Locate the cell with the specified text and output its [X, Y] center coordinate. 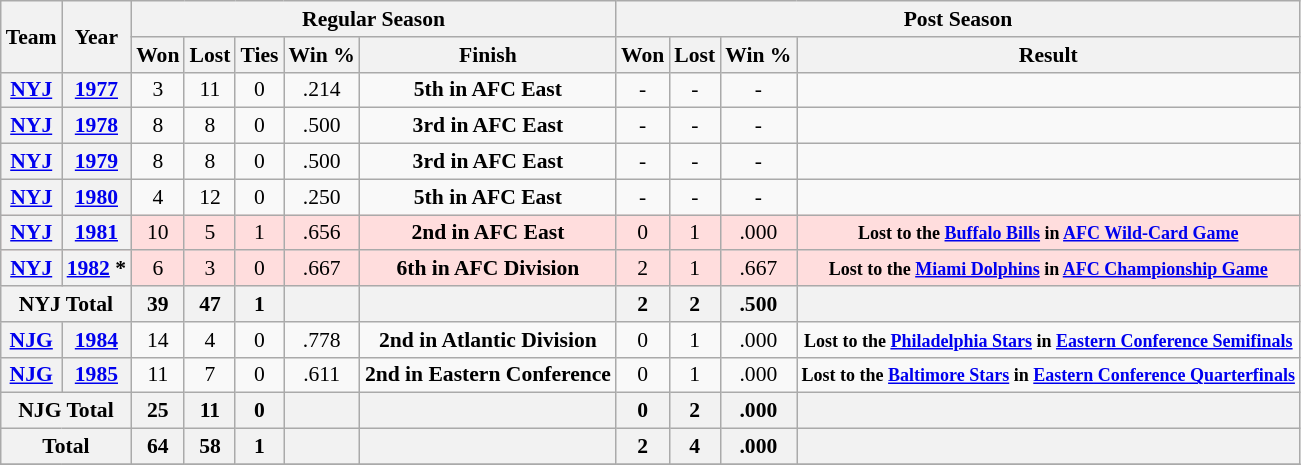
1984 [96, 340]
1979 [96, 162]
47 [210, 304]
.611 [322, 375]
.656 [322, 233]
NJG Total [66, 411]
6 [158, 269]
Year [96, 36]
.250 [322, 197]
7 [210, 375]
Lost to the Baltimore Stars in Eastern Conference Quarterfinals [1048, 375]
64 [158, 447]
58 [210, 447]
25 [158, 411]
Post Season [958, 19]
1985 [96, 375]
6th in AFC Division [488, 269]
.214 [322, 90]
Finish [488, 55]
Result [1048, 55]
1978 [96, 126]
Lost to the Buffalo Bills in AFC Wild-Card Game [1048, 233]
2nd in AFC East [488, 233]
12 [210, 197]
Ties [259, 55]
Regular Season [374, 19]
1982 * [96, 269]
Lost to the Philadelphia Stars in Eastern Conference Semifinals [1048, 340]
Lost to the Miami Dolphins in AFC Championship Game [1048, 269]
39 [158, 304]
5 [210, 233]
1977 [96, 90]
NYJ Total [66, 304]
Total [66, 447]
2nd in Eastern Conference [488, 375]
1980 [96, 197]
.778 [322, 340]
2nd in Atlantic Division [488, 340]
10 [158, 233]
1981 [96, 233]
Team [32, 36]
14 [158, 340]
